Return (x, y) of the center of cell containing provided text 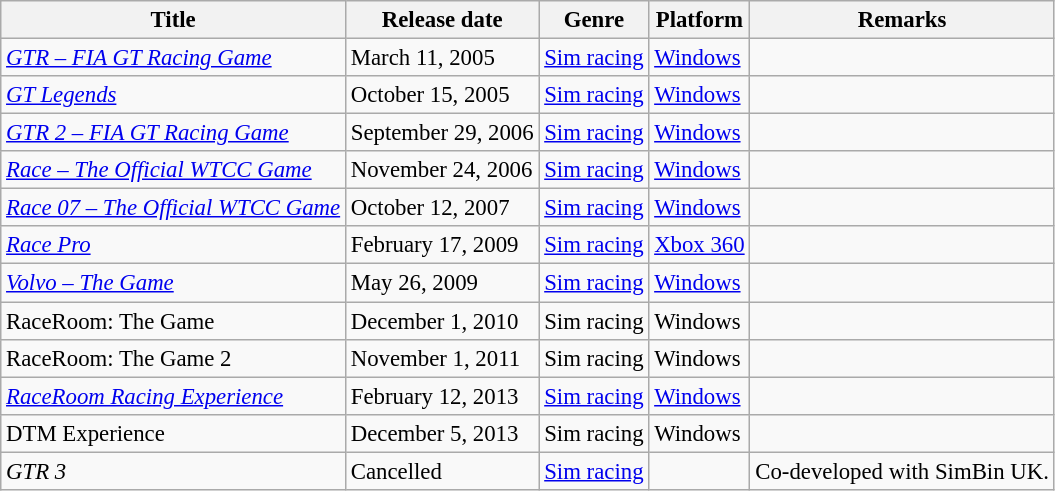
March 11, 2005 (442, 58)
RaceRoom: The Game 2 (174, 358)
December 1, 2010 (442, 321)
Remarks (902, 20)
February 17, 2009 (442, 245)
Platform (700, 20)
GTR 2 – FIA GT Racing Game (174, 133)
DTM Experience (174, 433)
September 29, 2006 (442, 133)
Volvo – The Game (174, 283)
RaceRoom Racing Experience (174, 396)
Race – The Official WTCC Game (174, 170)
May 26, 2009 (442, 283)
October 12, 2007 (442, 208)
December 5, 2013 (442, 433)
Title (174, 20)
RaceRoom: The Game (174, 321)
Xbox 360 (700, 245)
GTR 3 (174, 471)
Release date (442, 20)
November 1, 2011 (442, 358)
GT Legends (174, 95)
GTR – FIA GT Racing Game (174, 58)
October 15, 2005 (442, 95)
Race Pro (174, 245)
Co-developed with SimBin UK. (902, 471)
Genre (594, 20)
Race 07 – The Official WTCC Game (174, 208)
February 12, 2013 (442, 396)
November 24, 2006 (442, 170)
Cancelled (442, 471)
